Determine the [x, y] coordinate at the center of the cell enclosing the given text.  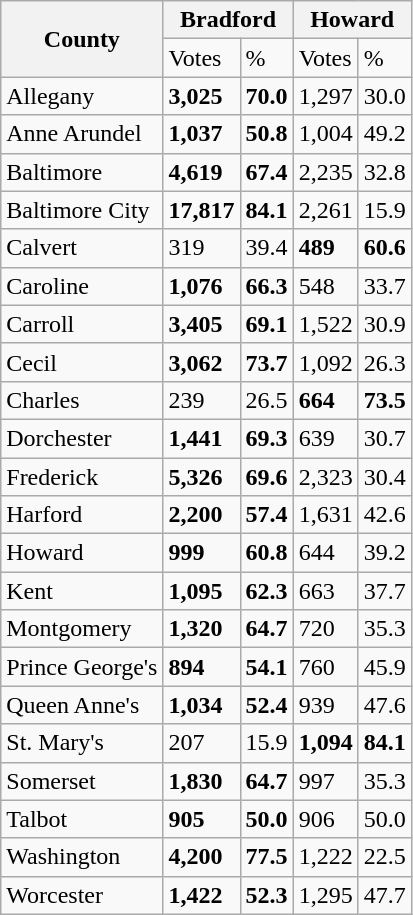
Caroline [82, 286]
Calvert [82, 248]
73.5 [384, 400]
Montgomery [82, 629]
4,619 [202, 172]
39.2 [384, 553]
2,261 [326, 210]
Frederick [82, 477]
62.3 [266, 591]
St. Mary's [82, 743]
Baltimore [82, 172]
54.1 [266, 667]
Anne Arundel [82, 134]
69.6 [266, 477]
Charles [82, 400]
42.6 [384, 515]
37.7 [384, 591]
32.8 [384, 172]
1,830 [202, 781]
2,200 [202, 515]
17,817 [202, 210]
County [82, 39]
Dorchester [82, 438]
1,631 [326, 515]
319 [202, 248]
26.3 [384, 362]
997 [326, 781]
Cecil [82, 362]
52.4 [266, 705]
Bradford [228, 20]
Washington [82, 857]
26.5 [266, 400]
66.3 [266, 286]
663 [326, 591]
644 [326, 553]
70.0 [266, 96]
548 [326, 286]
999 [202, 553]
Somerset [82, 781]
1,222 [326, 857]
4,200 [202, 857]
894 [202, 667]
2,323 [326, 477]
47.6 [384, 705]
Queen Anne's [82, 705]
30.4 [384, 477]
30.0 [384, 96]
1,297 [326, 96]
Kent [82, 591]
664 [326, 400]
Worcester [82, 895]
Carroll [82, 324]
50.8 [266, 134]
3,405 [202, 324]
1,034 [202, 705]
720 [326, 629]
73.7 [266, 362]
33.7 [384, 286]
Allegany [82, 96]
69.3 [266, 438]
207 [202, 743]
639 [326, 438]
67.4 [266, 172]
Harford [82, 515]
77.5 [266, 857]
939 [326, 705]
30.7 [384, 438]
1,076 [202, 286]
60.8 [266, 553]
905 [202, 819]
60.6 [384, 248]
47.7 [384, 895]
22.5 [384, 857]
49.2 [384, 134]
1,004 [326, 134]
1,037 [202, 134]
30.9 [384, 324]
57.4 [266, 515]
69.1 [266, 324]
239 [202, 400]
1,295 [326, 895]
Prince George's [82, 667]
1,094 [326, 743]
1,095 [202, 591]
1,441 [202, 438]
1,092 [326, 362]
1,422 [202, 895]
489 [326, 248]
2,235 [326, 172]
3,062 [202, 362]
1,522 [326, 324]
1,320 [202, 629]
3,025 [202, 96]
52.3 [266, 895]
Talbot [82, 819]
5,326 [202, 477]
45.9 [384, 667]
760 [326, 667]
39.4 [266, 248]
906 [326, 819]
Baltimore City [82, 210]
